Scan for the cell matching the given text and deliver its (X, Y) coordinate at center. 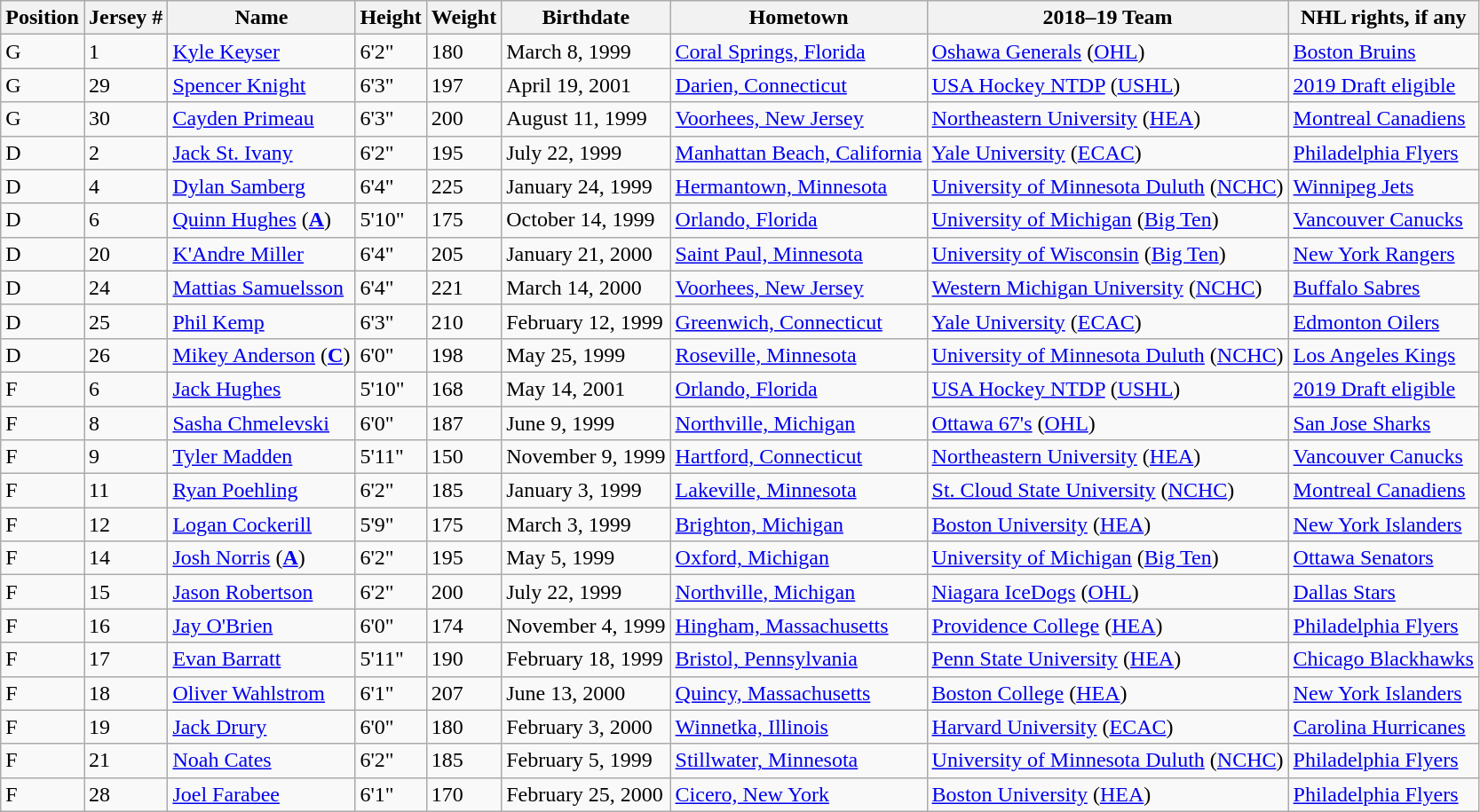
October 14, 1999 (586, 220)
Los Angeles Kings (1383, 355)
Hometown (799, 18)
2 (125, 153)
Jersey # (125, 18)
May 5, 1999 (586, 558)
Carolina Hurricanes (1383, 727)
9 (125, 457)
Noah Cates (261, 761)
Darien, Connecticut (799, 85)
February 18, 1999 (586, 659)
Coral Springs, Florida (799, 51)
February 25, 2000 (586, 794)
Cicero, New York (799, 794)
February 5, 1999 (586, 761)
Quincy, Massachusetts (799, 693)
25 (125, 321)
1 (125, 51)
26 (125, 355)
19 (125, 727)
Dallas Stars (1383, 592)
Cayden Primeau (261, 119)
Sasha Chmelevski (261, 423)
29 (125, 85)
Birthdate (586, 18)
28 (125, 794)
Greenwich, Connecticut (799, 321)
February 3, 2000 (586, 727)
Hartford, Connecticut (799, 457)
168 (463, 389)
Jack St. Ivany (261, 153)
Niagara IceDogs (OHL) (1108, 592)
Hingham, Massachusetts (799, 626)
207 (463, 693)
170 (463, 794)
21 (125, 761)
November 9, 1999 (586, 457)
November 4, 1999 (586, 626)
198 (463, 355)
Boston Bruins (1383, 51)
May 25, 1999 (586, 355)
Edmonton Oilers (1383, 321)
Mattias Samuelsson (261, 288)
June 13, 2000 (586, 693)
Saint Paul, Minnesota (799, 254)
January 24, 1999 (586, 186)
January 3, 1999 (586, 491)
150 (463, 457)
June 9, 1999 (586, 423)
4 (125, 186)
Western Michigan University (NCHC) (1108, 288)
Boston College (HEA) (1108, 693)
Jason Robertson (261, 592)
Penn State University (HEA) (1108, 659)
New York Rangers (1383, 254)
NHL rights, if any (1383, 18)
190 (463, 659)
18 (125, 693)
Lakeville, Minnesota (799, 491)
Spencer Knight (261, 85)
12 (125, 524)
April 19, 2001 (586, 85)
Weight (463, 18)
Providence College (HEA) (1108, 626)
Evan Barratt (261, 659)
Jack Drury (261, 727)
15 (125, 592)
187 (463, 423)
17 (125, 659)
August 11, 1999 (586, 119)
Manhattan Beach, California (799, 153)
Name (261, 18)
Oshawa Generals (OHL) (1108, 51)
20 (125, 254)
Harvard University (ECAC) (1108, 727)
Phil Kemp (261, 321)
Oxford, Michigan (799, 558)
Mikey Anderson (C) (261, 355)
Ryan Poehling (261, 491)
January 21, 2000 (586, 254)
Josh Norris (A) (261, 558)
210 (463, 321)
Stillwater, Minnesota (799, 761)
11 (125, 491)
14 (125, 558)
March 14, 2000 (586, 288)
30 (125, 119)
5'9" (391, 524)
Height (391, 18)
Oliver Wahlstrom (261, 693)
Brighton, Michigan (799, 524)
San Jose Sharks (1383, 423)
16 (125, 626)
Ottawa Senators (1383, 558)
24 (125, 288)
174 (463, 626)
Bristol, Pennsylvania (799, 659)
Kyle Keyser (261, 51)
February 12, 1999 (586, 321)
197 (463, 85)
Roseville, Minnesota (799, 355)
225 (463, 186)
K'Andre Miller (261, 254)
St. Cloud State University (NCHC) (1108, 491)
Quinn Hughes (A) (261, 220)
Buffalo Sabres (1383, 288)
Ottawa 67's (OHL) (1108, 423)
Dylan Samberg (261, 186)
221 (463, 288)
March 8, 1999 (586, 51)
205 (463, 254)
May 14, 2001 (586, 389)
Hermantown, Minnesota (799, 186)
Tyler Madden (261, 457)
8 (125, 423)
Logan Cockerill (261, 524)
Jay O'Brien (261, 626)
2018–19 Team (1108, 18)
March 3, 1999 (586, 524)
Jack Hughes (261, 389)
Chicago Blackhawks (1383, 659)
Joel Farabee (261, 794)
Position (43, 18)
University of Wisconsin (Big Ten) (1108, 254)
Winnipeg Jets (1383, 186)
Winnetka, Illinois (799, 727)
